Extract the [x, y] coordinate from the center of the cell holding the provided text.  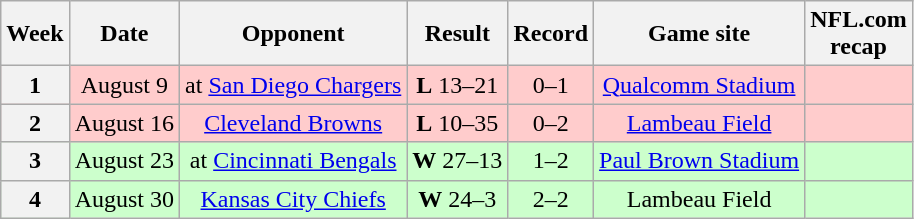
Paul Brown Stadium [700, 161]
Result [458, 34]
L 10–35 [458, 123]
August 9 [124, 85]
at Cincinnati Bengals [294, 161]
Record [551, 34]
Game site [700, 34]
at San Diego Chargers [294, 85]
4 [35, 199]
Date [124, 34]
1–2 [551, 161]
Qualcomm Stadium [700, 85]
August 16 [124, 123]
NFL.comrecap [859, 34]
L 13–21 [458, 85]
Opponent [294, 34]
Cleveland Browns [294, 123]
2–2 [551, 199]
2 [35, 123]
W 27–13 [458, 161]
0–1 [551, 85]
Kansas City Chiefs [294, 199]
0–2 [551, 123]
1 [35, 85]
3 [35, 161]
Week [35, 34]
August 30 [124, 199]
August 23 [124, 161]
W 24–3 [458, 199]
